Capture the cell that displays the provided text and extract its [x, y] central coordinate. 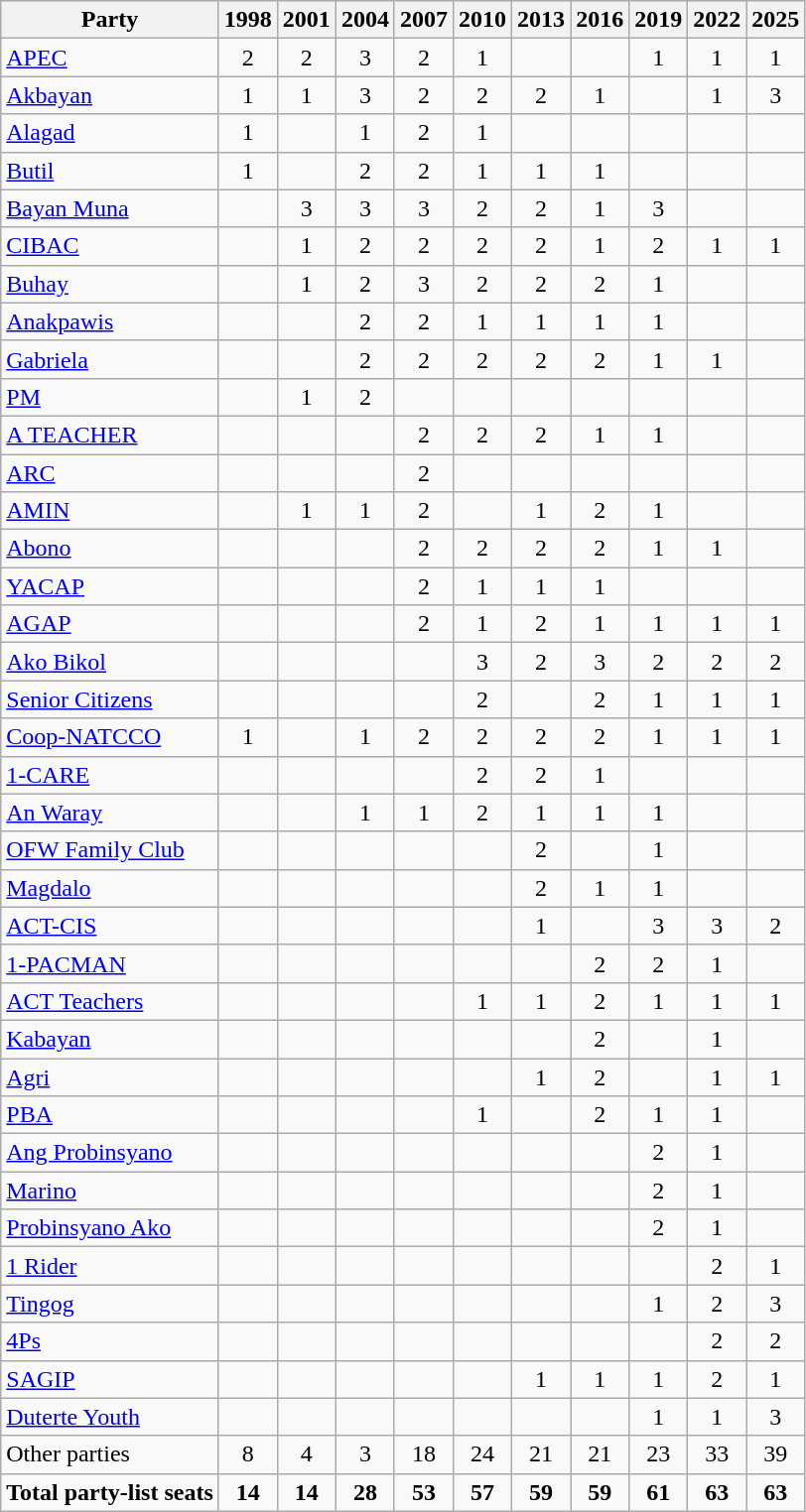
AMIN [110, 511]
SAGIP [110, 1379]
2025 [776, 20]
Bayan Muna [110, 208]
1998 [248, 20]
Anakpawis [110, 321]
4 [306, 1454]
2004 [365, 20]
An Waray [110, 813]
Ang Probinsyano [110, 1153]
Gabriela [110, 359]
OFW Family Club [110, 850]
23 [659, 1454]
PBA [110, 1115]
ACT Teachers [110, 1001]
Other parties [110, 1454]
39 [776, 1454]
APEC [110, 58]
24 [482, 1454]
1-CARE [110, 775]
53 [423, 1492]
CIBAC [110, 246]
33 [717, 1454]
2010 [482, 20]
YACAP [110, 586]
2007 [423, 20]
2016 [600, 20]
1-PACMAN [110, 963]
ACT-CIS [110, 926]
Marino [110, 1191]
Party [110, 20]
2013 [542, 20]
8 [248, 1454]
Duterte Youth [110, 1417]
2022 [717, 20]
ARC [110, 473]
Total party-list seats [110, 1492]
Probinsyano Ako [110, 1228]
Magdalo [110, 888]
2019 [659, 20]
28 [365, 1492]
Ako Bikol [110, 662]
61 [659, 1492]
Abono [110, 549]
Kabayan [110, 1039]
Coop-NATCCO [110, 737]
AGAP [110, 624]
4Ps [110, 1341]
Agri [110, 1076]
A TEACHER [110, 435]
Akbayan [110, 95]
Senior Citizens [110, 699]
PM [110, 397]
18 [423, 1454]
Alagad [110, 133]
1 Rider [110, 1266]
Buhay [110, 284]
2001 [306, 20]
Tingog [110, 1304]
57 [482, 1492]
Butil [110, 171]
